Detect which cell encompasses the target text, then output its [x, y] center coordinate. 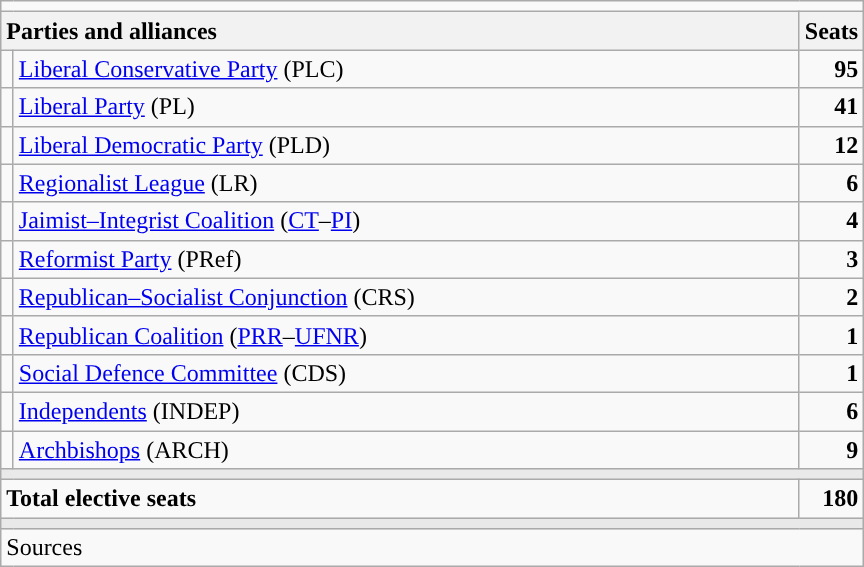
Republican Coalition (PRR–UFNR) [406, 335]
Parties and alliances [400, 31]
Total elective seats [400, 499]
4 [831, 221]
180 [831, 499]
Archbishops (ARCH) [406, 449]
Liberal Democratic Party (PLD) [406, 145]
Liberal Party (PL) [406, 107]
2 [831, 297]
Independents (INDEP) [406, 411]
Sources [432, 548]
Social Defence Committee (CDS) [406, 373]
Jaimist–Integrist Coalition (CT–PI) [406, 221]
41 [831, 107]
Reformist Party (PRef) [406, 259]
Seats [831, 31]
3 [831, 259]
95 [831, 69]
Republican–Socialist Conjunction (CRS) [406, 297]
Regionalist League (LR) [406, 183]
9 [831, 449]
Liberal Conservative Party (PLC) [406, 69]
12 [831, 145]
